Locate the cell with the specified text and output its [x, y] center coordinate. 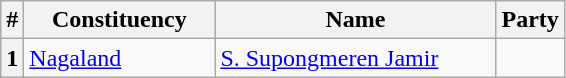
S. Supongmeren Jamir [356, 58]
# [12, 20]
Nagaland [120, 58]
Constituency [120, 20]
Party [530, 20]
Name [356, 20]
1 [12, 58]
